For the text-containing cell, return its midpoint in (x, y) coordinate format. 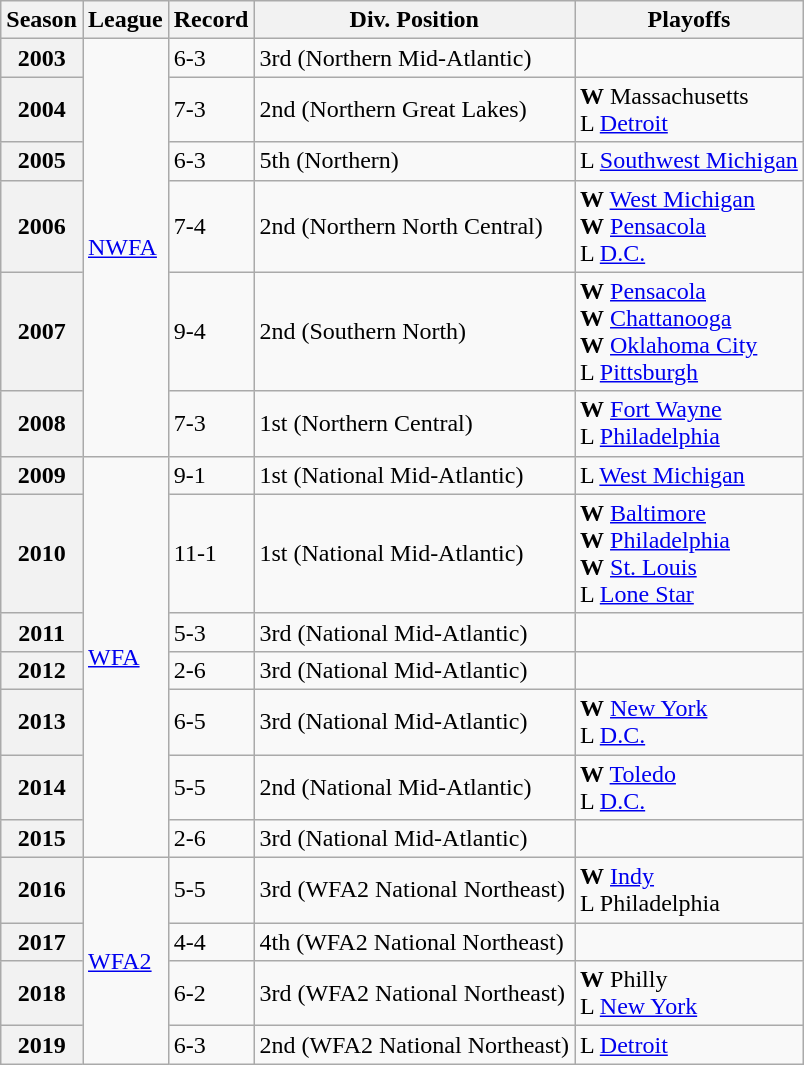
L Detroit (688, 1045)
7-4 (211, 226)
Playoffs (688, 20)
W PhillyL New York (688, 994)
11-1 (211, 554)
9-4 (211, 332)
2nd (Northern North Central) (414, 226)
2012 (42, 670)
1st (Northern Central) (414, 424)
L Southwest Michigan (688, 161)
2nd (WFA2 National Northeast) (414, 1045)
6-5 (211, 722)
9-1 (211, 475)
Record (211, 20)
W BaltimoreW PhiladelphiaW St. LouisL Lone Star (688, 554)
W Fort WayneL Philadelphia (688, 424)
3rd (Northern Mid-Atlantic) (414, 58)
2013 (42, 722)
2nd (Northern Great Lakes) (414, 110)
League (125, 20)
2006 (42, 226)
5-3 (211, 632)
2019 (42, 1045)
4th (WFA2 National Northeast) (414, 942)
6-2 (211, 994)
5th (Northern) (414, 161)
2017 (42, 942)
2011 (42, 632)
4-4 (211, 942)
W New YorkL D.C. (688, 722)
NWFA (125, 248)
W MassachusettsL Detroit (688, 110)
2009 (42, 475)
2007 (42, 332)
2005 (42, 161)
2014 (42, 786)
2016 (42, 890)
Div. Position (414, 20)
2004 (42, 110)
2015 (42, 839)
W West MichiganW PensacolaL D.C. (688, 226)
Season (42, 20)
2nd (Southern North) (414, 332)
L West Michigan (688, 475)
2008 (42, 424)
WFA2 (125, 961)
W PensacolaW ChattanoogaW Oklahoma CityL Pittsburgh (688, 332)
2018 (42, 994)
W ToledoL D.C. (688, 786)
2nd (National Mid-Atlantic) (414, 786)
W IndyL Philadelphia (688, 890)
2003 (42, 58)
2010 (42, 554)
WFA (125, 656)
